Capture the cell that displays the provided text and extract its (x, y) central coordinate. 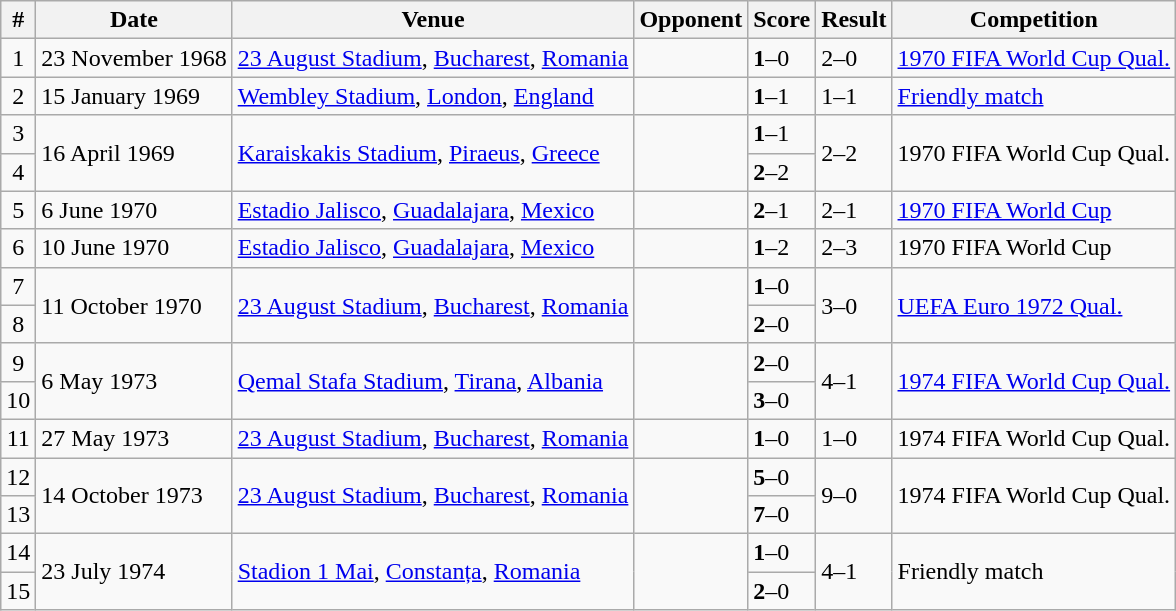
11 (18, 438)
UEFA Euro 1972 Qual. (1034, 305)
Result (854, 20)
2 (18, 96)
11 October 1970 (134, 305)
1 (18, 58)
Venue (433, 20)
2–3 (854, 248)
Wembley Stadium, London, England (433, 96)
6 (18, 248)
10 (18, 400)
23 July 1974 (134, 572)
6 June 1970 (134, 210)
5 (18, 210)
Opponent (691, 20)
7–0 (782, 515)
5–0 (782, 477)
8 (18, 324)
Stadion 1 Mai, Constanța, Romania (433, 572)
15 (18, 591)
# (18, 20)
9–0 (854, 496)
4 (18, 172)
Date (134, 20)
1–2 (782, 248)
10 June 1970 (134, 248)
Qemal Stafa Stadium, Tirana, Albania (433, 381)
Score (782, 20)
Karaiskakis Stadium, Piraeus, Greece (433, 153)
23 November 1968 (134, 58)
7 (18, 286)
13 (18, 515)
3 (18, 134)
14 October 1973 (134, 496)
14 (18, 553)
Competition (1034, 20)
16 April 1969 (134, 153)
15 January 1969 (134, 96)
27 May 1973 (134, 438)
12 (18, 477)
9 (18, 362)
6 May 1973 (134, 381)
